Determine the (x, y) coordinate at the center of the cell enclosing the given text.  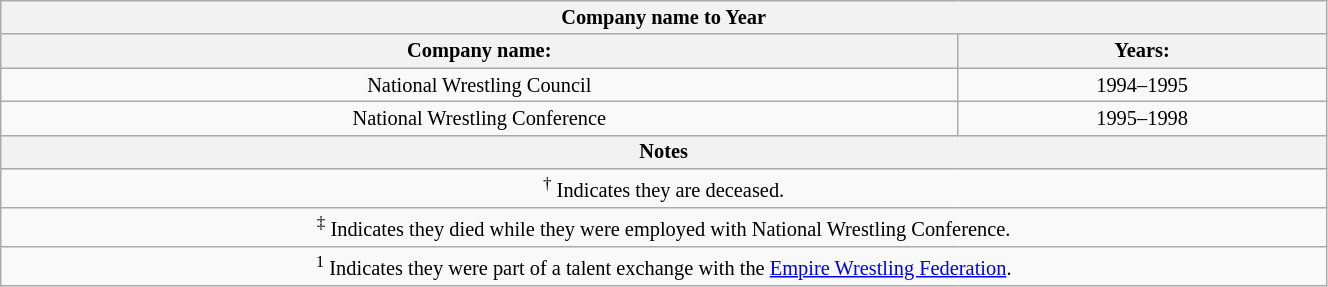
Company name: (480, 51)
Years: (1142, 51)
Notes (664, 152)
‡ Indicates they died while they were employed with National Wrestling Conference. (664, 228)
† Indicates they are deceased. (664, 188)
Company name to Year (664, 17)
1995–1998 (1142, 118)
1994–1995 (1142, 85)
1 Indicates they were part of a talent exchange with the Empire Wrestling Federation. (664, 266)
National Wrestling Conference (480, 118)
National Wrestling Council (480, 85)
